From the cell containing the given text, extract its center point as (x, y) coordinate. 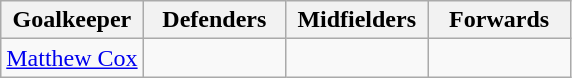
Goalkeeper (72, 20)
Defenders (214, 20)
Midfielders (357, 20)
Matthew Cox (72, 58)
Forwards (499, 20)
